Return the (x, y) coordinate for the center point of the cell that contains the specified text.  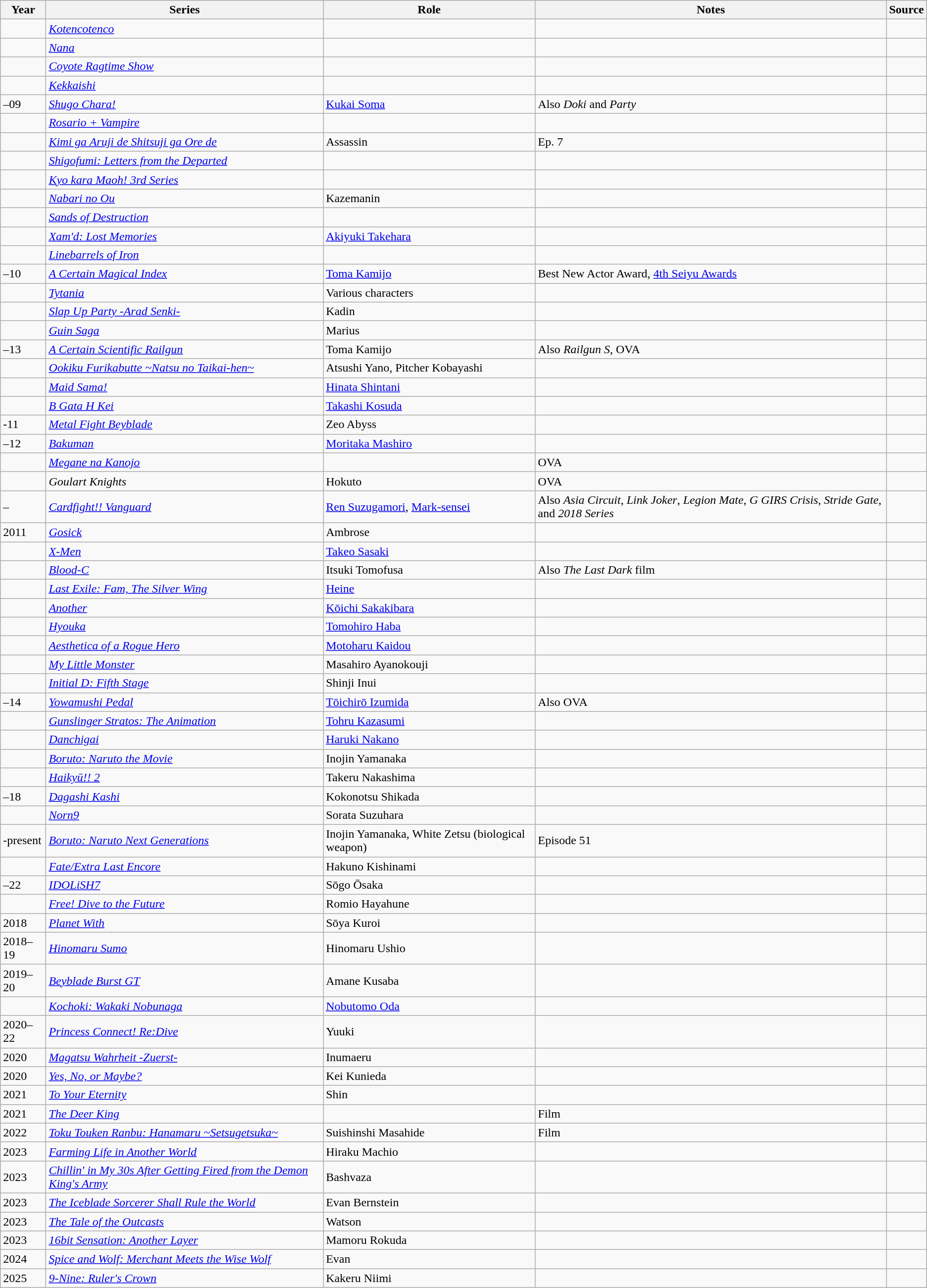
Inojin Yamanaka, White Zetsu (biological weapon) (429, 840)
Hakuno Kishinami (429, 866)
Takeru Nakashima (429, 777)
-11 (23, 425)
Kazemanin (429, 198)
Itsuki Tomofusa (429, 570)
Assassin (429, 142)
Aesthetica of a Rogue Hero (185, 645)
Cardfight!! Vanguard (185, 506)
Akiyuki Takehara (429, 236)
A Certain Magical Index (185, 274)
Slap Up Party -Arad Senki- (185, 312)
Hinomaru Ushio (429, 948)
Spice and Wolf: Merchant Meets the Wise Wolf (185, 1259)
Hiraku Machio (429, 1151)
Watson (429, 1221)
Also The Last Dark film (711, 570)
Planet With (185, 923)
Takashi Kosuda (429, 406)
–14 (23, 702)
Sands of Destruction (185, 217)
The Tale of the Outcasts (185, 1221)
Yes, No, or Maybe? (185, 1076)
Ambrose (429, 532)
Also Doki and Party (711, 104)
Shigofumi: Letters from the Departed (185, 161)
Tohru Kazasumi (429, 721)
–22 (23, 885)
Ep. 7 (711, 142)
Rosario + Vampire (185, 123)
Nobutomo Oda (429, 1006)
Tōichirō Izumida (429, 702)
Source (906, 10)
Chillin' in My 30s After Getting Fired from the Demon King's Army (185, 1177)
Shugo Chara! (185, 104)
Shin (429, 1095)
Inumaeru (429, 1057)
Also Asia Circuit, Link Joker, Legion Mate, G GIRS Crisis, Stride Gate, and 2018 Series (711, 506)
Amane Kusaba (429, 981)
2018–19 (23, 948)
Fate/Extra Last Encore (185, 866)
2025 (23, 1278)
Initial D: Fifth Stage (185, 683)
Also Railgun S, OVA (711, 349)
Maid Sama! (185, 387)
–12 (23, 443)
–13 (23, 349)
Tomohiro Haba (429, 627)
Kakeru Niimi (429, 1278)
Takeo Sasaki (429, 551)
Yuuki (429, 1031)
–18 (23, 796)
Farming Life in Another World (185, 1151)
9-Nine: Ruler's Crown (185, 1278)
Free! Dive to the Future (185, 904)
Kyo kara Maoh! 3rd Series (185, 179)
Guin Saga (185, 330)
Episode 51 (711, 840)
Boruto: Naruto the Movie (185, 758)
Megane na Kanojo (185, 462)
Gunslinger Stratos: The Animation (185, 721)
– (23, 506)
My Little Monster (185, 664)
Motoharu Kaidou (429, 645)
-present (23, 840)
Inojin Yamanaka (429, 758)
Also OVA (711, 702)
2024 (23, 1259)
The Iceblade Sorcerer Shall Rule the World (185, 1202)
Sōgo Ōsaka (429, 885)
Bashvaza (429, 1177)
Nabari no Ou (185, 198)
2022 (23, 1132)
Evan (429, 1259)
Xam'd: Lost Memories (185, 236)
Metal Fight Beyblade (185, 425)
Kotencotenco (185, 29)
Kukai Soma (429, 104)
Various characters (429, 293)
Suishinshi Masahide (429, 1132)
The Deer King (185, 1114)
Moritaka Mashiro (429, 443)
IDOLiSH7 (185, 885)
Norn9 (185, 815)
Mamoru Rokuda (429, 1240)
Kochoki: Wakaki Nobunaga (185, 1006)
Year (23, 10)
Romio Hayahune (429, 904)
X-Men (185, 551)
Haruki Nakano (429, 740)
Hinomaru Sumo (185, 948)
Kōichi Sakakibara (429, 608)
Bakuman (185, 443)
2018 (23, 923)
A Certain Scientific Railgun (185, 349)
Ookiku Furikabutte ~Natsu no Taikai-hen~ (185, 368)
Beyblade Burst GT (185, 981)
Hokuto (429, 481)
Kimi ga Aruji de Shitsuji ga Ore de (185, 142)
–09 (23, 104)
Coyote Ragtime Show (185, 66)
Marius (429, 330)
Best New Actor Award, 4th Seiyu Awards (711, 274)
Shinji Inui (429, 683)
Another (185, 608)
Kokonotsu Shikada (429, 796)
Evan Bernstein (429, 1202)
Hyouka (185, 627)
Nana (185, 48)
Gosick (185, 532)
Dagashi Kashi (185, 796)
Sōya Kuroi (429, 923)
Boruto: Naruto Next Generations (185, 840)
Yowamushi Pedal (185, 702)
Kei Kunieda (429, 1076)
Kadin (429, 312)
Series (185, 10)
Ren Suzugamori, Mark-sensei (429, 506)
–10 (23, 274)
Goulart Knights (185, 481)
Princess Connect! Re:Dive (185, 1031)
Heine (429, 589)
Magatsu Wahrheit -Zuerst- (185, 1057)
Atsushi Yano, Pitcher Kobayashi (429, 368)
Masahiro Ayanokouji (429, 664)
Role (429, 10)
2011 (23, 532)
B Gata H Kei (185, 406)
To Your Eternity (185, 1095)
Kekkaishi (185, 85)
Blood-C (185, 570)
Sorata Suzuhara (429, 815)
Linebarrels of Iron (185, 255)
2019–20 (23, 981)
Danchigai (185, 740)
Haikyū!! 2 (185, 777)
Tytania (185, 293)
Zeo Abyss (429, 425)
Last Exile: Fam, The Silver Wing (185, 589)
Toku Touken Ranbu: Hanamaru ~Setsugetsuka~ (185, 1132)
Hinata Shintani (429, 387)
16bit Sensation: Another Layer (185, 1240)
Notes (711, 10)
2020–22 (23, 1031)
